Pinpoint the cell where the given text exists, returning its [x, y] midpoint coordinate. 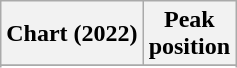
Chart (2022) [72, 34]
Peakposition [189, 34]
